Extract the (X, Y) coordinate from the center of the cell holding the provided text.  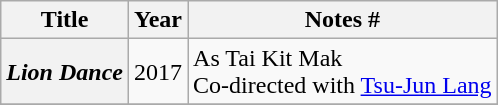
Title (65, 20)
Notes # (343, 20)
As Tai Kit MakCo-directed with Tsu-Jun Lang (343, 72)
Year (158, 20)
Lion Dance (65, 72)
2017 (158, 72)
